Pinpoint the cell where the given text exists, returning its (X, Y) midpoint coordinate. 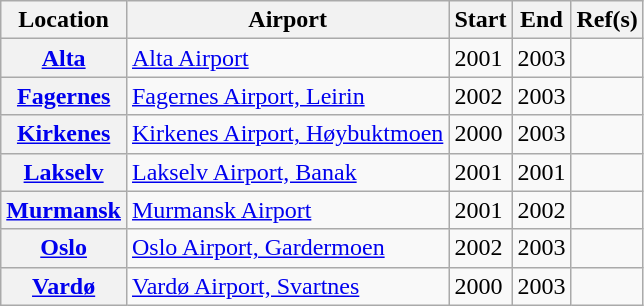
Vardø Airport, Svartnes (287, 286)
Lakselv Airport, Banak (287, 172)
Airport (287, 20)
Fagernes Airport, Leirin (287, 96)
Start (480, 20)
Lakselv (64, 172)
Location (64, 20)
Alta Airport (287, 58)
Kirkenes Airport, Høybuktmoen (287, 134)
Vardø (64, 286)
Kirkenes (64, 134)
Alta (64, 58)
End (542, 20)
Oslo (64, 248)
Murmansk Airport (287, 210)
Murmansk (64, 210)
Fagernes (64, 96)
Oslo Airport, Gardermoen (287, 248)
Ref(s) (607, 20)
